Output the [x, y] coordinate of the center of the cell containing the given text.  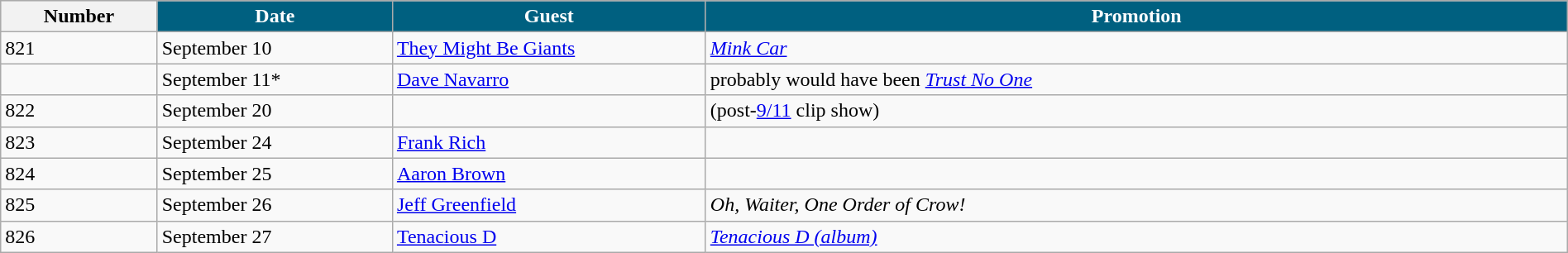
September 11* [275, 79]
They Might Be Giants [549, 48]
Guest [549, 17]
Aaron Brown [549, 174]
821 [79, 48]
Promotion [1136, 17]
826 [79, 236]
Oh, Waiter, One Order of Crow! [1136, 205]
Tenacious D (album) [1136, 236]
September 10 [275, 48]
Date [275, 17]
825 [79, 205]
September 26 [275, 205]
Tenacious D [549, 236]
September 20 [275, 111]
Dave Navarro [549, 79]
Mink Car [1136, 48]
Number [79, 17]
824 [79, 174]
823 [79, 142]
probably would have been Trust No One [1136, 79]
September 25 [275, 174]
822 [79, 111]
(post-9/11 clip show) [1136, 111]
Frank Rich [549, 142]
September 24 [275, 142]
September 27 [275, 236]
Jeff Greenfield [549, 205]
